Provide the (X, Y) coordinate of the cell's center where the given text is located.  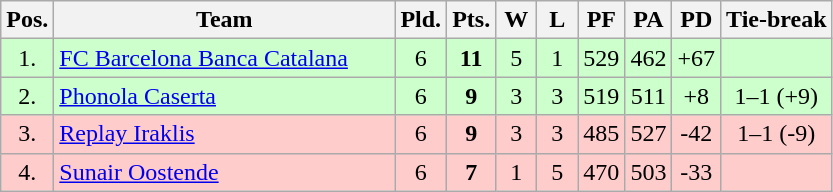
PD (696, 20)
L (558, 20)
Team (224, 20)
470 (602, 172)
2. (28, 96)
Sunair Oostende (224, 172)
Tie-break (777, 20)
1. (28, 58)
4. (28, 172)
-42 (696, 134)
519 (602, 96)
527 (648, 134)
Pld. (421, 20)
W (516, 20)
11 (472, 58)
7 (472, 172)
+8 (696, 96)
PA (648, 20)
PF (602, 20)
503 (648, 172)
Replay Iraklis (224, 134)
Pos. (28, 20)
+67 (696, 58)
511 (648, 96)
485 (602, 134)
FC Barcelona Banca Catalana (224, 58)
462 (648, 58)
3. (28, 134)
1–1 (+9) (777, 96)
Phonola Caserta (224, 96)
Pts. (472, 20)
1–1 (-9) (777, 134)
-33 (696, 172)
529 (602, 58)
